Locate the cell with the specified text and output its [x, y] center coordinate. 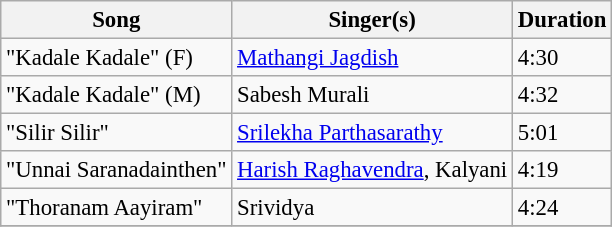
"Thoranam Aayiram" [116, 208]
4:32 [562, 95]
Singer(s) [372, 20]
4:30 [562, 58]
"Kadale Kadale" (F) [116, 58]
4:24 [562, 208]
5:01 [562, 133]
Srilekha Parthasarathy [372, 133]
"Kadale Kadale" (M) [116, 95]
"Unnai Saranadainthen" [116, 170]
Srividya [372, 208]
Duration [562, 20]
4:19 [562, 170]
Sabesh Murali [372, 95]
"Silir Silir" [116, 133]
Song [116, 20]
Harish Raghavendra, Kalyani [372, 170]
Mathangi Jagdish [372, 58]
